Determine the [x, y] coordinate at the center of the cell enclosing the given text.  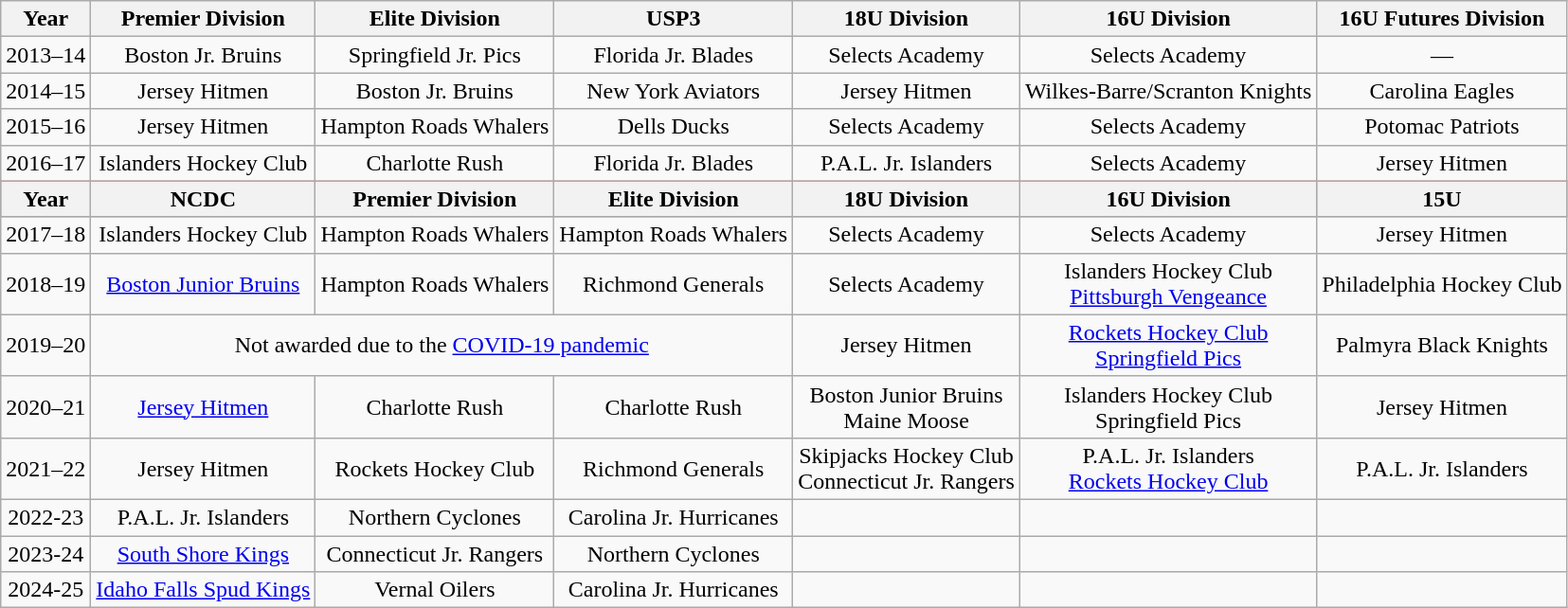
Palmyra Black Knights [1442, 345]
Boston Junior BruinsMaine Moose [907, 407]
Wilkes-Barre/Scranton Knights [1167, 91]
Vernal Oilers [435, 590]
2022-23 [45, 517]
NCDC [203, 199]
2019–20 [45, 345]
USP3 [674, 19]
South Shore Kings [203, 554]
2017–18 [45, 235]
— [1442, 55]
Dells Ducks [674, 127]
2021–22 [45, 468]
2016–17 [45, 163]
Carolina Eagles [1442, 91]
Islanders Hockey ClubPittsburgh Vengeance [1167, 284]
Not awarded due to the COVID-19 pandemic [442, 345]
15U [1442, 199]
2014–15 [45, 91]
2015–16 [45, 127]
Idaho Falls Spud Kings [203, 590]
2018–19 [45, 284]
2020–21 [45, 407]
2024-25 [45, 590]
P.A.L. Jr. IslandersRockets Hockey Club [1167, 468]
Connecticut Jr. Rangers [435, 554]
Rockets Hockey ClubSpringfield Pics [1167, 345]
Rockets Hockey Club [435, 468]
Skipjacks Hockey ClubConnecticut Jr. Rangers [907, 468]
16U Futures Division [1442, 19]
Islanders Hockey ClubSpringfield Pics [1167, 407]
New York Aviators [674, 91]
2013–14 [45, 55]
Boston Junior Bruins [203, 284]
Springfield Jr. Pics [435, 55]
2023-24 [45, 554]
Potomac Patriots [1442, 127]
Philadelphia Hockey Club [1442, 284]
